Find where the given text appears and provide that cell's center as [x, y] coordinate. 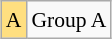
A [14, 20]
Group A [68, 20]
